Provide the (x, y) coordinate of the cell's center where the given text is located.  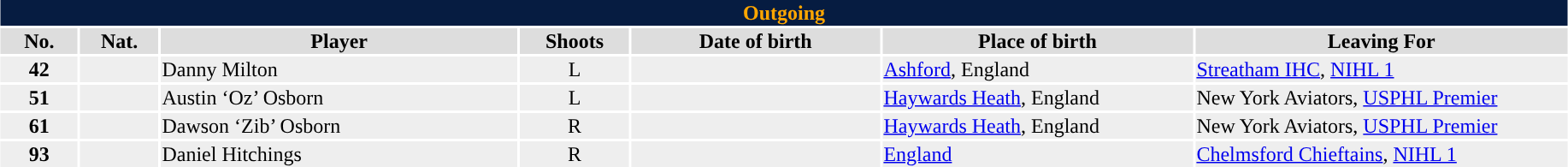
Leaving For (1382, 41)
Place of birth (1038, 41)
Dawson ‘Zib’ Osborn (339, 126)
Nat. (120, 41)
England (1038, 154)
Ashford, England (1038, 69)
No. (39, 41)
Date of birth (755, 41)
61 (39, 126)
Danny Milton (339, 69)
Player (339, 41)
Austin ‘Oz’ Osborn (339, 98)
Chelmsford Chieftains, NIHL 1 (1382, 154)
42 (39, 69)
51 (39, 98)
Shoots (575, 41)
93 (39, 154)
Outgoing (783, 13)
Streatham IHC, NIHL 1 (1382, 69)
Daniel Hitchings (339, 154)
